Return [x, y] of the center of cell containing provided text 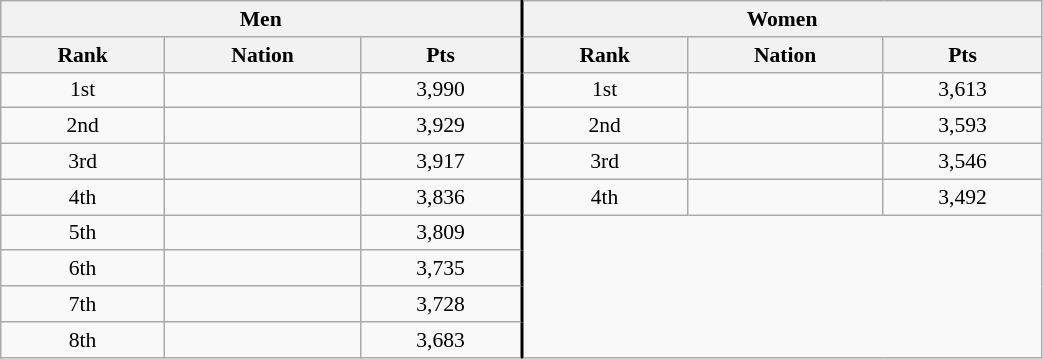
3,683 [442, 340]
3,492 [962, 197]
Women [782, 19]
3,735 [442, 269]
3,917 [442, 162]
3,546 [962, 162]
3,728 [442, 304]
3,929 [442, 126]
8th [83, 340]
3,990 [442, 90]
3,836 [442, 197]
3,809 [442, 233]
7th [83, 304]
Men [262, 19]
3,613 [962, 90]
3,593 [962, 126]
6th [83, 269]
5th [83, 233]
